Scan for the cell matching the given text and deliver its (x, y) coordinate at center. 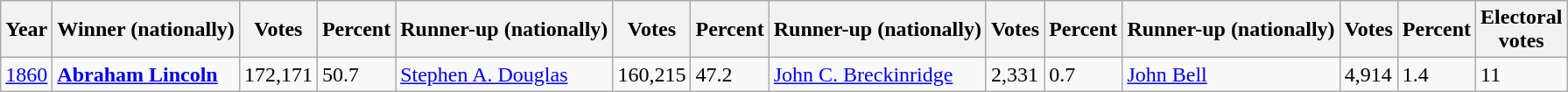
47.2 (730, 74)
1860 (26, 74)
Year (26, 30)
Winner (nationally) (146, 30)
172,171 (278, 74)
John C. Breckinridge (877, 74)
Abraham Lincoln (146, 74)
2,331 (1015, 74)
1.4 (1436, 74)
John Bell (1231, 74)
11 (1522, 74)
0.7 (1084, 74)
4,914 (1368, 74)
160,215 (651, 74)
Electoralvotes (1522, 30)
Stephen A. Douglas (504, 74)
50.7 (355, 74)
